Detect which cell encompasses the target text, then output its [x, y] center coordinate. 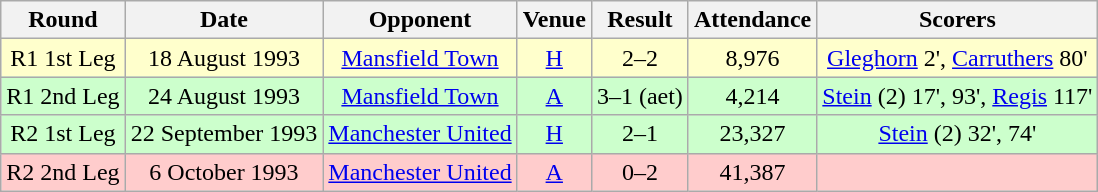
Opponent [420, 20]
24 August 1993 [224, 96]
Stein (2) 17', 93', Regis 117' [958, 96]
R2 1st Leg [63, 134]
Attendance [752, 20]
3–1 (aet) [640, 96]
Scorers [958, 20]
2–2 [640, 58]
Result [640, 20]
R1 1st Leg [63, 58]
0–2 [640, 172]
Stein (2) 32', 74' [958, 134]
4,214 [752, 96]
23,327 [752, 134]
R1 2nd Leg [63, 96]
2–1 [640, 134]
R2 2nd Leg [63, 172]
18 August 1993 [224, 58]
Round [63, 20]
Venue [554, 20]
Gleghorn 2', Carruthers 80' [958, 58]
8,976 [752, 58]
6 October 1993 [224, 172]
41,387 [752, 172]
Date [224, 20]
22 September 1993 [224, 134]
